Find where the given text appears and provide that cell's center as (X, Y) coordinate. 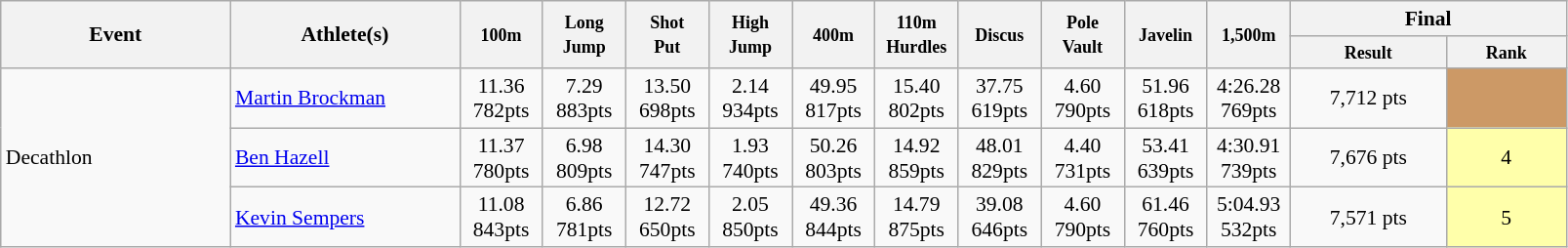
14.92859pts (917, 158)
1.93740pts (749, 158)
ShotPut (667, 35)
110mHurdles (917, 35)
4 (1507, 158)
7.29883pts (583, 98)
4:30.91739pts (1249, 158)
11.37780pts (502, 158)
Result (1368, 53)
51.96618pts (1165, 98)
53.41639pts (1165, 158)
6.86781pts (583, 217)
14.30747pts (667, 158)
Discus (999, 35)
48.01829pts (999, 158)
Kevin Sempers (345, 217)
11.36782pts (502, 98)
14.79875pts (917, 217)
4.40731pts (1083, 158)
5:04.93532pts (1249, 217)
Ben Hazell (345, 158)
39.08646pts (999, 217)
7,712 pts (1368, 98)
6.98809pts (583, 158)
2.05850pts (749, 217)
49.95817pts (833, 98)
Decathlon (115, 158)
49.36844pts (833, 217)
Final (1428, 19)
7,571 pts (1368, 217)
Athlete(s) (345, 35)
400m (833, 35)
100m (502, 35)
5 (1507, 217)
Rank (1507, 53)
1,500m (1249, 35)
7,676 pts (1368, 158)
4:26.28769pts (1249, 98)
Event (115, 35)
2.14934pts (749, 98)
13.50698pts (667, 98)
Martin Brockman (345, 98)
HighJump (749, 35)
15.40802pts (917, 98)
12.72650pts (667, 217)
50.26803pts (833, 158)
Javelin (1165, 35)
LongJump (583, 35)
61.46760pts (1165, 217)
37.75619pts (999, 98)
11.08843pts (502, 217)
PoleVault (1083, 35)
